Output the (X, Y) coordinate of the center of the cell containing the given text.  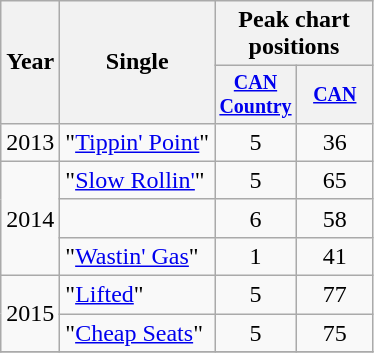
41 (334, 256)
58 (334, 218)
Single (138, 62)
Year (30, 62)
Peak chartpositions (294, 34)
CAN (334, 94)
"Slow Rollin'" (138, 180)
"Wastin' Gas" (138, 256)
6 (256, 218)
75 (334, 333)
65 (334, 180)
"Tippin' Point" (138, 142)
CAN Country (256, 94)
"Cheap Seats" (138, 333)
1 (256, 256)
36 (334, 142)
2014 (30, 218)
2015 (30, 314)
2013 (30, 142)
77 (334, 295)
"Lifted" (138, 295)
